Detect which cell encompasses the target text, then output its (x, y) center coordinate. 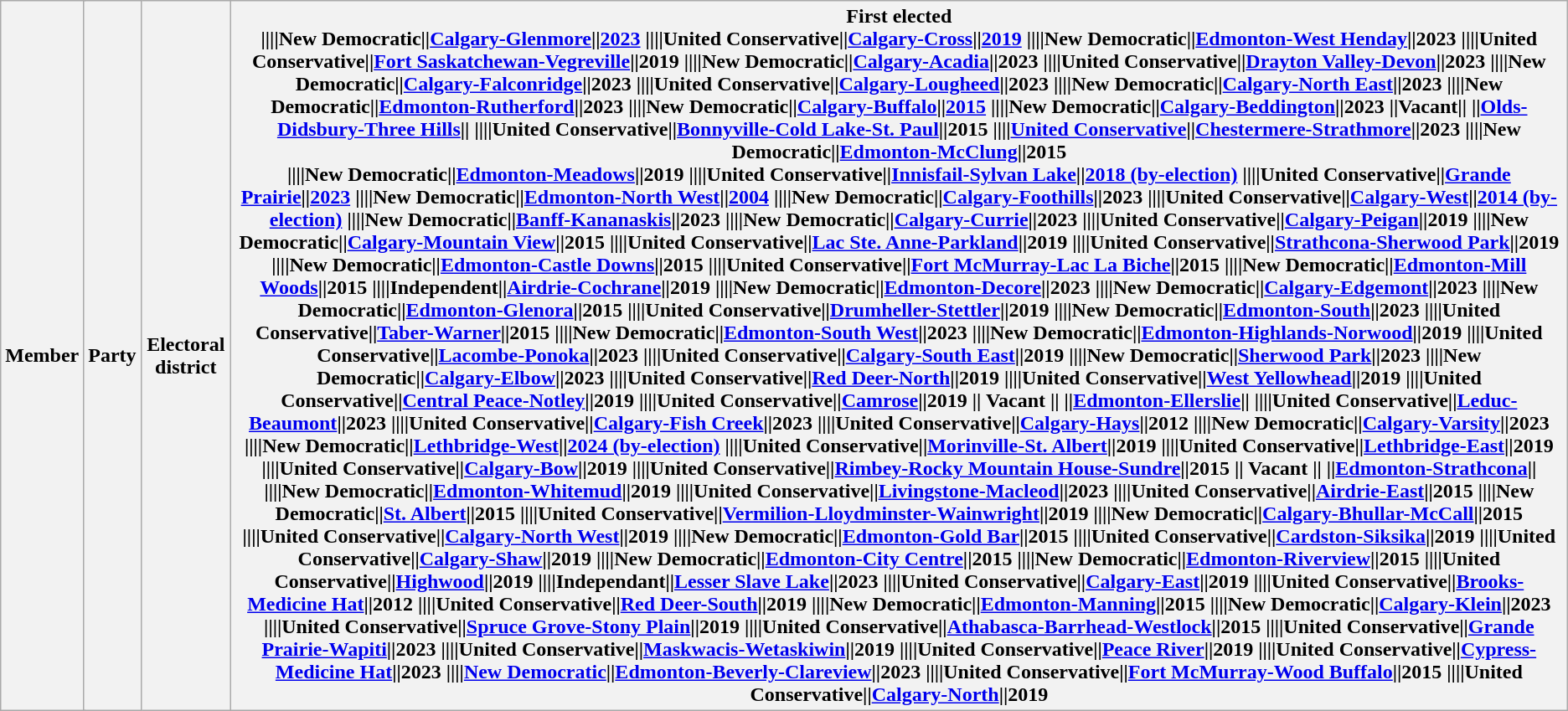
Party (112, 356)
Electoral district (186, 356)
Member (42, 356)
